Extract the [x, y] coordinate from the center of the cell holding the provided text.  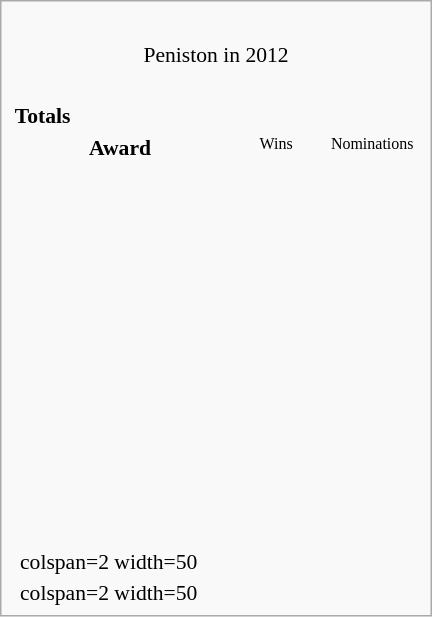
Nominations [372, 147]
Award [120, 147]
Peniston in 2012 [216, 42]
Totals Award Wins Nominations [216, 308]
Wins [276, 147]
Totals [216, 116]
